Scan for the cell matching the given text and deliver its (x, y) coordinate at center. 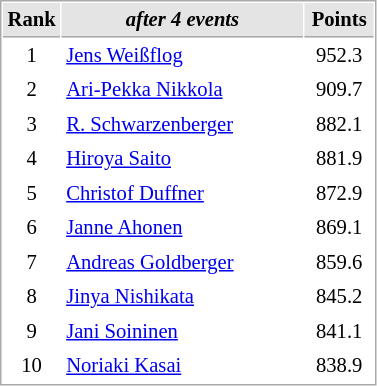
5 (32, 194)
859.6 (340, 262)
2 (32, 90)
R. Schwarzenberger (183, 124)
Ari-Pekka Nikkola (183, 90)
7 (32, 262)
838.9 (340, 366)
Janne Ahonen (183, 228)
841.1 (340, 332)
4 (32, 158)
869.1 (340, 228)
1 (32, 56)
3 (32, 124)
882.1 (340, 124)
Jinya Nishikata (183, 296)
Christof Duffner (183, 194)
Rank (32, 20)
881.9 (340, 158)
Jani Soininen (183, 332)
Noriaki Kasai (183, 366)
952.3 (340, 56)
6 (32, 228)
Points (340, 20)
Andreas Goldberger (183, 262)
8 (32, 296)
10 (32, 366)
845.2 (340, 296)
Jens Weißflog (183, 56)
Hiroya Saito (183, 158)
872.9 (340, 194)
after 4 events (183, 20)
909.7 (340, 90)
9 (32, 332)
